Search for the cell housing the specified text and yield its [X, Y] center coordinate. 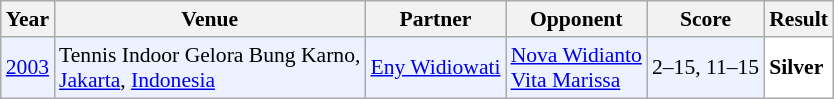
Silver [798, 68]
Venue [210, 19]
Result [798, 19]
Opponent [576, 19]
Year [28, 19]
2–15, 11–15 [706, 68]
Nova Widianto Vita Marissa [576, 68]
2003 [28, 68]
Eny Widiowati [435, 68]
Tennis Indoor Gelora Bung Karno,Jakarta, Indonesia [210, 68]
Partner [435, 19]
Score [706, 19]
